Determine the [x, y] coordinate at the center of the cell enclosing the given text.  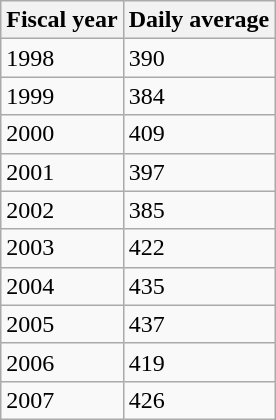
1999 [62, 96]
2007 [62, 400]
2002 [62, 210]
2000 [62, 134]
437 [199, 324]
390 [199, 58]
Fiscal year [62, 20]
2005 [62, 324]
2003 [62, 248]
2004 [62, 286]
384 [199, 96]
397 [199, 172]
422 [199, 248]
2001 [62, 172]
Daily average [199, 20]
419 [199, 362]
409 [199, 134]
2006 [62, 362]
385 [199, 210]
435 [199, 286]
1998 [62, 58]
426 [199, 400]
